Find where the given text appears and provide that cell's center as (x, y) coordinate. 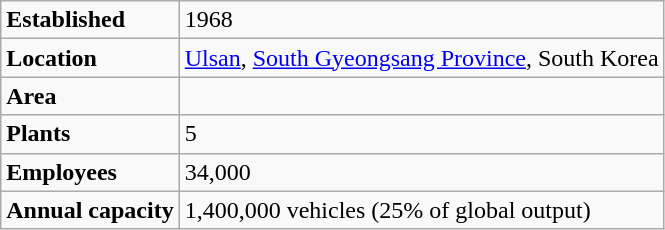
Established (90, 20)
5 (422, 134)
Area (90, 96)
1,400,000 vehicles (25% of global output) (422, 210)
34,000 (422, 172)
Plants (90, 134)
Location (90, 58)
Annual capacity (90, 210)
Ulsan, South Gyeongsang Province, South Korea (422, 58)
Employees (90, 172)
1968 (422, 20)
